Output the [X, Y] coordinate of the center of the cell containing the given text.  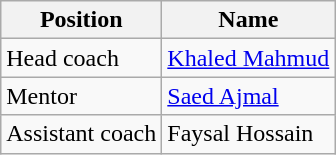
Name [248, 20]
Faysal Hossain [248, 134]
Khaled Mahmud [248, 58]
Saed Ajmal [248, 96]
Assistant coach [82, 134]
Mentor [82, 96]
Position [82, 20]
Head coach [82, 58]
